Output the [X, Y] coordinate of the center of the cell containing the given text.  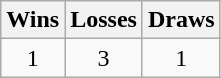
Draws [181, 20]
Wins [33, 20]
3 [104, 58]
Losses [104, 20]
